Provide the (x, y) coordinate of the cell's center where the given text is located.  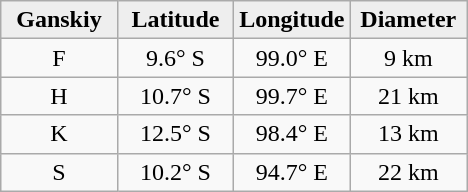
13 km (408, 134)
21 km (408, 96)
9 km (408, 58)
99.7° E (292, 96)
F (59, 58)
10.7° S (175, 96)
S (59, 172)
22 km (408, 172)
10.2° S (175, 172)
12.5° S (175, 134)
Diameter (408, 20)
Longitude (292, 20)
98.4° E (292, 134)
9.6° S (175, 58)
Ganskiy (59, 20)
94.7° E (292, 172)
99.0° E (292, 58)
Latitude (175, 20)
H (59, 96)
K (59, 134)
